Locate the cell with the specified text and output its (X, Y) center coordinate. 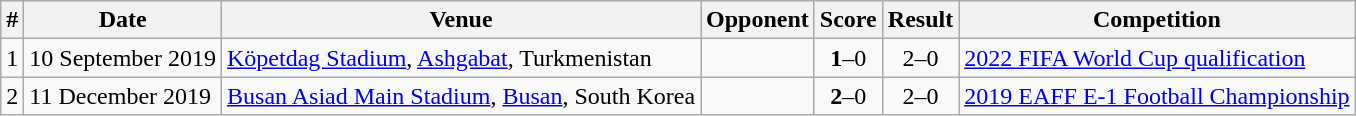
Result (920, 20)
1–0 (848, 58)
Opponent (758, 20)
2022 FIFA World Cup qualification (1157, 58)
Venue (462, 20)
1 (12, 58)
11 December 2019 (123, 96)
10 September 2019 (123, 58)
Busan Asiad Main Stadium, Busan, South Korea (462, 96)
2019 EAFF E-1 Football Championship (1157, 96)
Köpetdag Stadium, Ashgabat, Turkmenistan (462, 58)
Date (123, 20)
Score (848, 20)
Competition (1157, 20)
# (12, 20)
2 (12, 96)
